From the cell containing the given text, extract its center point as (x, y) coordinate. 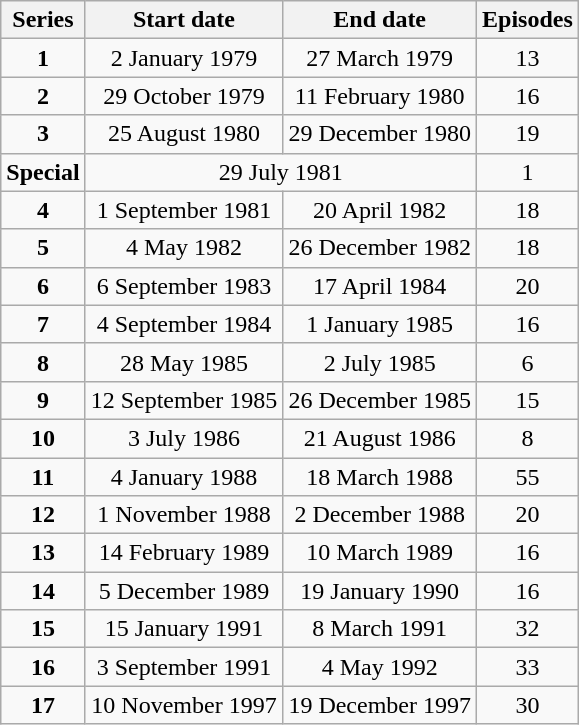
12 (43, 515)
4 May 1992 (380, 667)
5 (43, 248)
10 March 1989 (380, 553)
2 (43, 96)
4 September 1984 (184, 324)
3 July 1986 (184, 438)
3 September 1991 (184, 667)
18 March 1988 (380, 477)
Start date (184, 20)
19 December 1997 (380, 705)
26 December 1982 (380, 248)
4 January 1988 (184, 477)
29 July 1981 (280, 172)
29 October 1979 (184, 96)
1 September 1981 (184, 210)
33 (528, 667)
14 February 1989 (184, 553)
19 (528, 134)
27 March 1979 (380, 58)
17 (43, 705)
7 (43, 324)
30 (528, 705)
4 May 1982 (184, 248)
21 August 1986 (380, 438)
12 September 1985 (184, 400)
19 January 1990 (380, 591)
2 July 1985 (380, 362)
5 December 1989 (184, 591)
8 March 1991 (380, 629)
9 (43, 400)
Special (43, 172)
20 April 1982 (380, 210)
11 (43, 477)
End date (380, 20)
1 January 1985 (380, 324)
Episodes (528, 20)
Series (43, 20)
1 November 1988 (184, 515)
14 (43, 591)
55 (528, 477)
15 January 1991 (184, 629)
2 January 1979 (184, 58)
11 February 1980 (380, 96)
32 (528, 629)
28 May 1985 (184, 362)
29 December 1980 (380, 134)
17 April 1984 (380, 286)
26 December 1985 (380, 400)
6 September 1983 (184, 286)
2 December 1988 (380, 515)
10 November 1997 (184, 705)
4 (43, 210)
3 (43, 134)
25 August 1980 (184, 134)
10 (43, 438)
